Return the [X, Y] coordinate for the center point of the cell that contains the specified text.  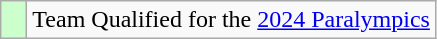
Team Qualified for the 2024 Paralympics [232, 20]
